Return (X, Y) of the center of cell containing provided text 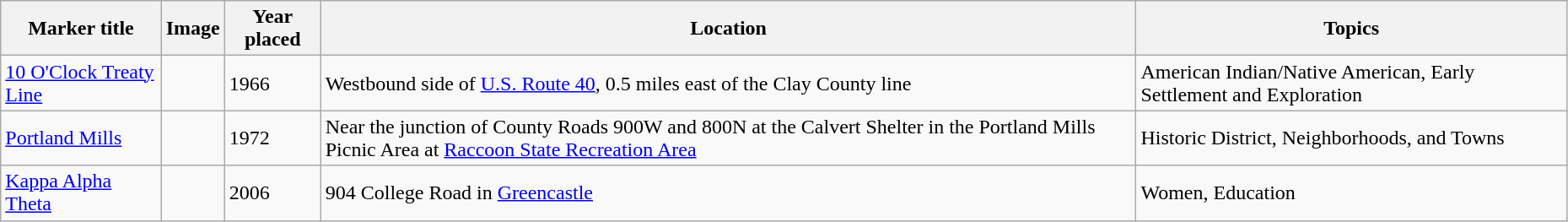
Topics (1351, 29)
904 College Road in Greencastle (729, 192)
1972 (272, 138)
2006 (272, 192)
Kappa Alpha Theta (81, 192)
Portland Mills (81, 138)
10 O'Clock Treaty Line (81, 83)
Westbound side of U.S. Route 40, 0.5 miles east of the Clay County line (729, 83)
Location (729, 29)
Year placed (272, 29)
Marker title (81, 29)
American Indian/Native American, Early Settlement and Exploration (1351, 83)
Historic District, Neighborhoods, and Towns (1351, 138)
Women, Education (1351, 192)
Near the junction of County Roads 900W and 800N at the Calvert Shelter in the Portland Mills Picnic Area at Raccoon State Recreation Area (729, 138)
1966 (272, 83)
Image (192, 29)
